Locate the cell with the specified text and output its (x, y) center coordinate. 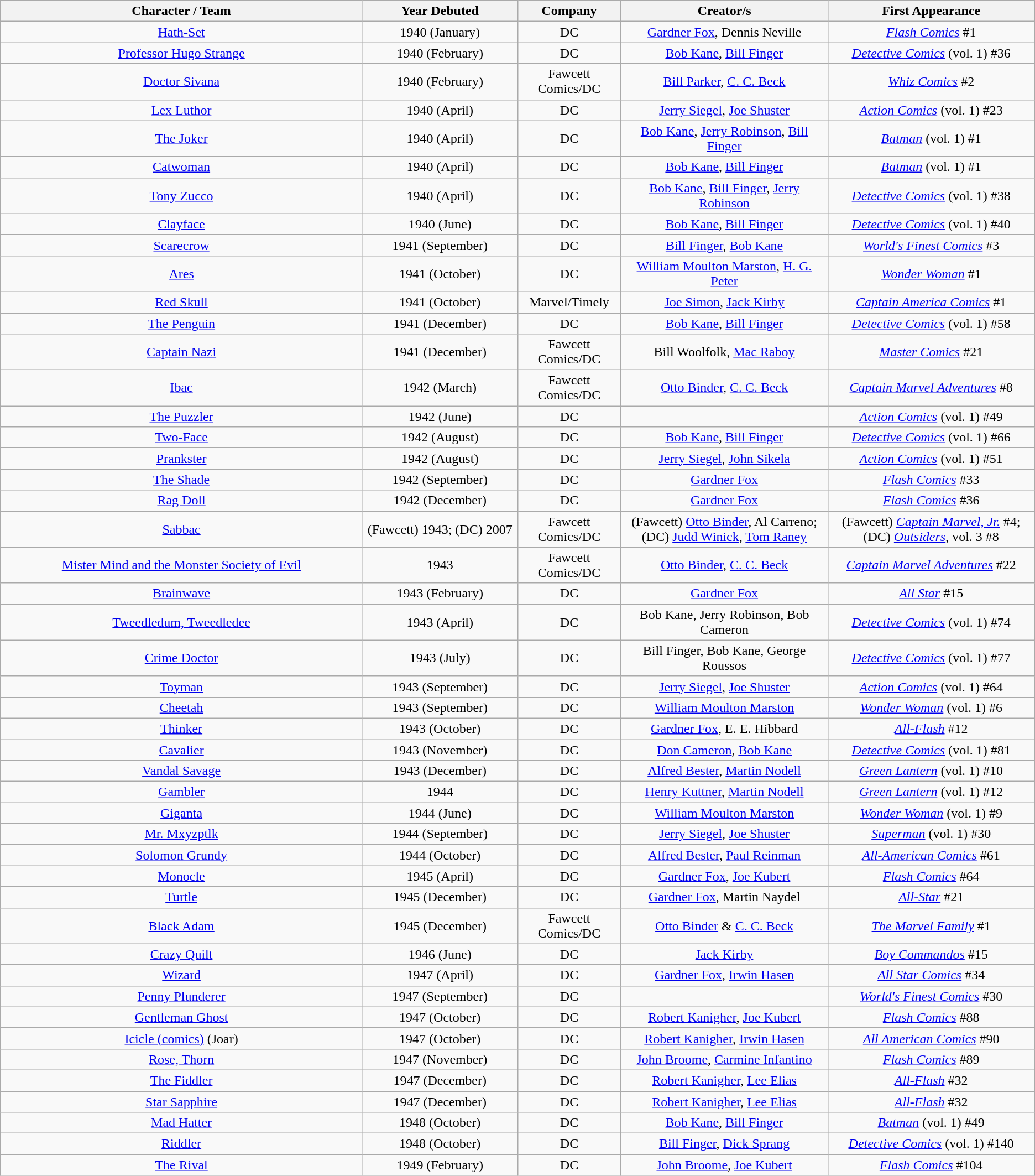
Solomon Grundy (181, 855)
Vandal Savage (181, 771)
Cheetah (181, 707)
Captain Marvel Adventures #22 (931, 565)
1940 (June) (440, 224)
Bill Finger, Bob Kane, George Roussos (724, 658)
Action Comics (vol. 1) #64 (931, 686)
All-Flash #12 (931, 729)
Gardner Fox, Dennis Neville (724, 32)
1946 (June) (440, 954)
Bob Kane, Jerry Robinson, Bob Cameron (724, 622)
1944 (440, 792)
1947 (April) (440, 975)
Thinker (181, 729)
Bill Woolfolk, Mac Raboy (724, 352)
Scarecrow (181, 245)
Detective Comics (vol. 1) #74 (931, 622)
Gambler (181, 792)
(Fawcett) Otto Binder, Al Carreno; (DC) Judd Winick, Tom Raney (724, 529)
Ibac (181, 388)
Wonder Woman (vol. 1) #6 (931, 707)
Giganta (181, 813)
Jack Kirby (724, 954)
1945 (April) (440, 876)
1942 (June) (440, 417)
All Star Comics #34 (931, 975)
Detective Comics (vol. 1) #81 (931, 750)
Tweedledum, Tweedledee (181, 622)
All American Comics #90 (931, 1038)
Joe Simon, Jack Kirby (724, 302)
Flash Comics #33 (931, 480)
Bob Kane, Jerry Robinson, Bill Finger (724, 138)
Captain America Comics #1 (931, 302)
Prankster (181, 459)
Don Cameron, Bob Kane (724, 750)
Professor Hugo Strange (181, 53)
Captain Nazi (181, 352)
1942 (March) (440, 388)
1944 (September) (440, 834)
Penny Plunderer (181, 996)
Flash Comics #89 (931, 1059)
Mister Mind and the Monster Society of Evil (181, 565)
Flash Comics #88 (931, 1017)
Whiz Comics #2 (931, 82)
All-Star #21 (931, 897)
Red Skull (181, 302)
Otto Binder & C. C. Beck (724, 926)
1943 (July) (440, 658)
Green Lantern (vol. 1) #10 (931, 771)
1947 (November) (440, 1059)
Gardner Fox, Irwin Hasen (724, 975)
Flash Comics #36 (931, 501)
William Moulton Marston, H. G. Peter (724, 273)
Gentleman Ghost (181, 1017)
Doctor Sivana (181, 82)
Detective Comics (vol. 1) #36 (931, 53)
Alfred Bester, Martin Nodell (724, 771)
Crime Doctor (181, 658)
(Fawcett) 1943; (DC) 2007 (440, 529)
Gardner Fox, Martin Naydel (724, 897)
(Fawcett) Captain Marvel, Jr. #4; (DC) Outsiders, vol. 3 #8 (931, 529)
Flash Comics #64 (931, 876)
1943 (April) (440, 622)
The Joker (181, 138)
1949 (February) (440, 1165)
1943 (February) (440, 594)
Action Comics (vol. 1) #49 (931, 417)
1943 (October) (440, 729)
Action Comics (vol. 1) #23 (931, 110)
Clayface (181, 224)
Creator/s (724, 11)
Wonder Woman (vol. 1) #9 (931, 813)
Boy Commandos #15 (931, 954)
Bill Parker, C. C. Beck (724, 82)
Marvel/Timely (569, 302)
The Shade (181, 480)
Two-Face (181, 438)
Turtle (181, 897)
Flash Comics #1 (931, 32)
Batman (vol. 1) #49 (931, 1123)
First Appearance (931, 11)
Detective Comics (vol. 1) #140 (931, 1144)
Black Adam (181, 926)
Toyman (181, 686)
Star Sapphire (181, 1101)
Character / Team (181, 11)
Detective Comics (vol. 1) #38 (931, 196)
Icicle (comics) (Joar) (181, 1038)
Year Debuted (440, 11)
Brainwave (181, 594)
Hath-Set (181, 32)
Cavalier (181, 750)
World's Finest Comics #3 (931, 245)
Alfred Bester, Paul Reinman (724, 855)
The Marvel Family #1 (931, 926)
The Fiddler (181, 1080)
Wizard (181, 975)
1940 (January) (440, 32)
Gardner Fox, E. E. Hibbard (724, 729)
Wonder Woman #1 (931, 273)
All Star #15 (931, 594)
Mr. Mxyzptlk (181, 834)
1943 (440, 565)
Rose, Thorn (181, 1059)
Detective Comics (vol. 1) #40 (931, 224)
The Penguin (181, 324)
Ares (181, 273)
The Rival (181, 1165)
Rag Doll (181, 501)
Catwoman (181, 167)
Gardner Fox, Joe Kubert (724, 876)
Bill Finger, Bob Kane (724, 245)
Mad Hatter (181, 1123)
Flash Comics #104 (931, 1165)
Action Comics (vol. 1) #51 (931, 459)
Tony Zucco (181, 196)
Company (569, 11)
Green Lantern (vol. 1) #12 (931, 792)
Lex Luthor (181, 110)
Monocle (181, 876)
The Puzzler (181, 417)
All-American Comics #61 (931, 855)
John Broome, Joe Kubert (724, 1165)
1943 (November) (440, 750)
John Broome, Carmine Infantino (724, 1059)
1944 (October) (440, 855)
Riddler (181, 1144)
World's Finest Comics #30 (931, 996)
1944 (June) (440, 813)
Superman (vol. 1) #30 (931, 834)
Robert Kanigher, Joe Kubert (724, 1017)
Robert Kanigher, Irwin Hasen (724, 1038)
1947 (September) (440, 996)
1942 (December) (440, 501)
Detective Comics (vol. 1) #58 (931, 324)
1942 (September) (440, 480)
1941 (September) (440, 245)
1943 (December) (440, 771)
Detective Comics (vol. 1) #66 (931, 438)
Crazy Quilt (181, 954)
Bill Finger, Dick Sprang (724, 1144)
Master Comics #21 (931, 352)
Henry Kuttner, Martin Nodell (724, 792)
Detective Comics (vol. 1) #77 (931, 658)
Captain Marvel Adventures #8 (931, 388)
Sabbac (181, 529)
Bob Kane, Bill Finger, Jerry Robinson (724, 196)
Jerry Siegel, John Sikela (724, 459)
